Find where the given text appears and provide that cell's center as [X, Y] coordinate. 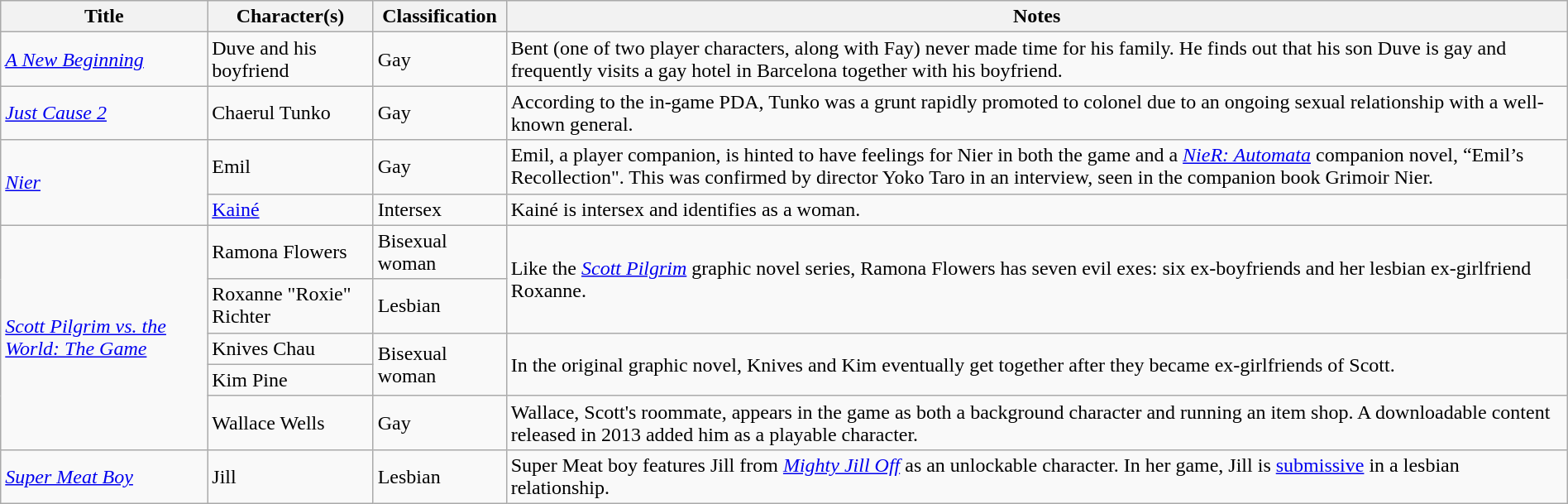
In the original graphic novel, Knives and Kim eventually get together after they became ex-girlfriends of Scott. [1037, 364]
Ramona Flowers [290, 252]
Super Meat Boy [104, 477]
Notes [1037, 17]
Super Meat boy features Jill from Mighty Jill Off as an unlockable character. In her game, Jill is submissive in a lesbian relationship. [1037, 477]
Title [104, 17]
Duve and his boyfriend [290, 60]
According to the in-game PDA, Tunko was a grunt rapidly promoted to colonel due to an ongoing sexual relationship with a well-known general. [1037, 113]
Jill [290, 477]
Emil [290, 167]
Like the Scott Pilgrim graphic novel series, Ramona Flowers has seven evil exes: six ex-boyfriends and her lesbian ex-girlfriend Roxanne. [1037, 279]
Nier [104, 182]
Just Cause 2 [104, 113]
Kainé [290, 209]
Knives Chau [290, 348]
Classification [440, 17]
Chaerul Tunko [290, 113]
Intersex [440, 209]
Scott Pilgrim vs. the World: The Game [104, 338]
A New Beginning [104, 60]
Kainé is intersex and identifies as a woman. [1037, 209]
Kim Pine [290, 380]
Roxanne "Roxie" Richter [290, 306]
Wallace Wells [290, 422]
Character(s) [290, 17]
